Detect which cell encompasses the target text, then output its (X, Y) center coordinate. 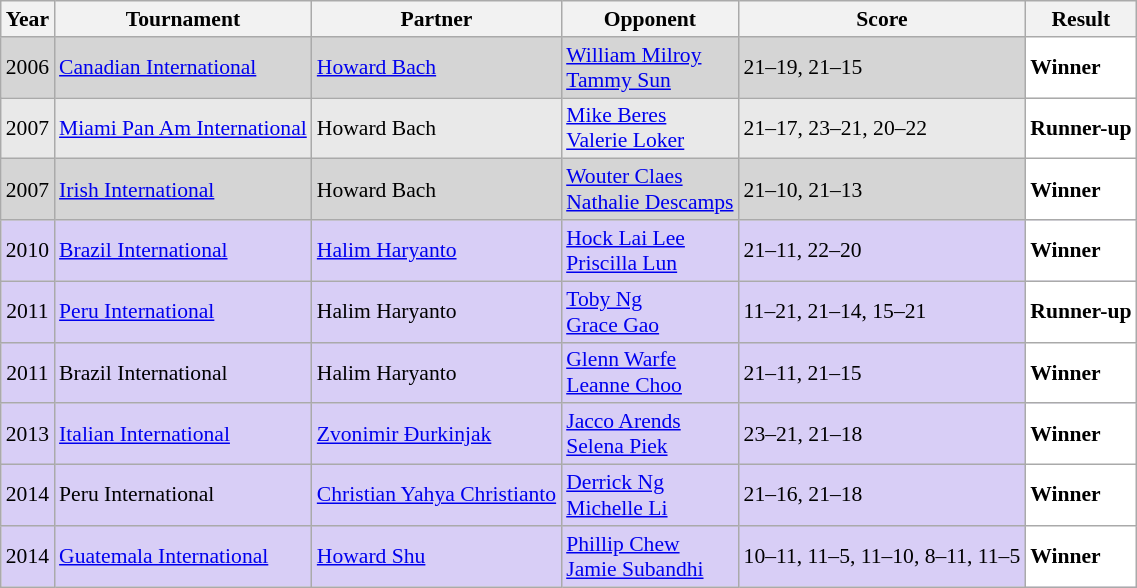
Tournament (183, 19)
21–11, 22–20 (882, 250)
21–10, 21–13 (882, 190)
21–16, 21–18 (882, 496)
Glenn Warfe Leanne Choo (650, 372)
11–21, 21–14, 15–21 (882, 312)
Canadian International (183, 68)
Toby Ng Grace Gao (650, 312)
Zvonimir Đurkinjak (436, 434)
Howard Shu (436, 556)
Christian Yahya Christianto (436, 496)
21–19, 21–15 (882, 68)
Irish International (183, 190)
Wouter Claes Nathalie Descamps (650, 190)
21–17, 23–21, 20–22 (882, 128)
2013 (28, 434)
William Milroy Tammy Sun (650, 68)
Partner (436, 19)
Jacco Arends Selena Piek (650, 434)
Derrick Ng Michelle Li (650, 496)
23–21, 21–18 (882, 434)
Mike Beres Valerie Loker (650, 128)
2010 (28, 250)
Miami Pan Am International (183, 128)
Year (28, 19)
Hock Lai Lee Priscilla Lun (650, 250)
Opponent (650, 19)
Result (1080, 19)
2006 (28, 68)
Phillip Chew Jamie Subandhi (650, 556)
Guatemala International (183, 556)
10–11, 11–5, 11–10, 8–11, 11–5 (882, 556)
Score (882, 19)
Italian International (183, 434)
21–11, 21–15 (882, 372)
